From the cell containing the given text, extract its center point as (X, Y) coordinate. 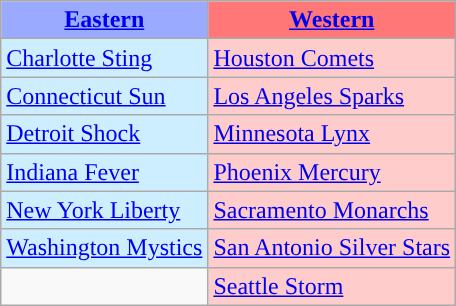
San Antonio Silver Stars (332, 248)
Phoenix Mercury (332, 172)
Seattle Storm (332, 286)
Los Angeles Sparks (332, 96)
Detroit Shock (104, 134)
Western (332, 20)
Minnesota Lynx (332, 134)
Washington Mystics (104, 248)
Charlotte Sting (104, 58)
Indiana Fever (104, 172)
Sacramento Monarchs (332, 210)
Connecticut Sun (104, 96)
Eastern (104, 20)
New York Liberty (104, 210)
Houston Comets (332, 58)
